Determine the (X, Y) coordinate at the center of the cell enclosing the given text.  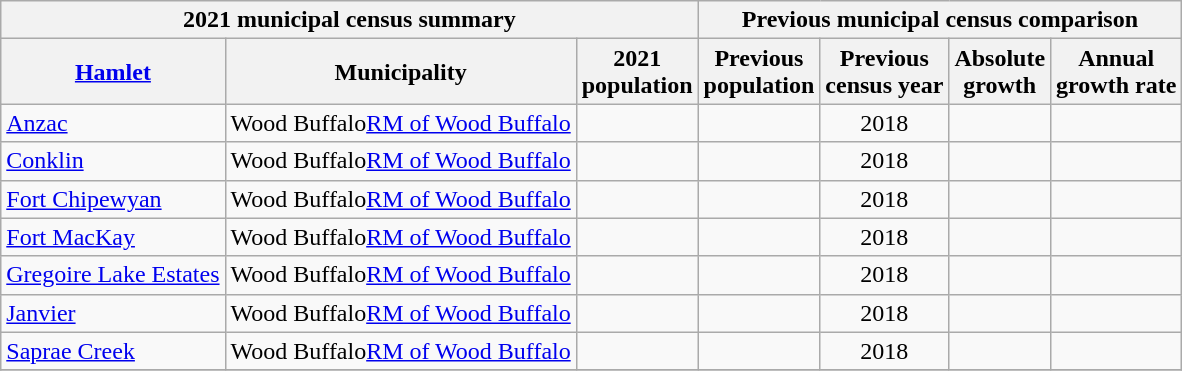
Absolutegrowth (1000, 72)
Previous municipal census comparison (940, 20)
Hamlet (113, 72)
Annualgrowth rate (1116, 72)
Previouspopulation (759, 72)
Fort Chipewyan (113, 199)
Janvier (113, 313)
Saprae Creek (113, 351)
Conklin (113, 161)
2021 municipal census summary (350, 20)
Municipality (400, 72)
2021population (637, 72)
Anzac (113, 123)
Previouscensus year (884, 72)
Fort MacKay (113, 237)
Gregoire Lake Estates (113, 275)
